Pinpoint the cell where the given text exists, returning its (x, y) midpoint coordinate. 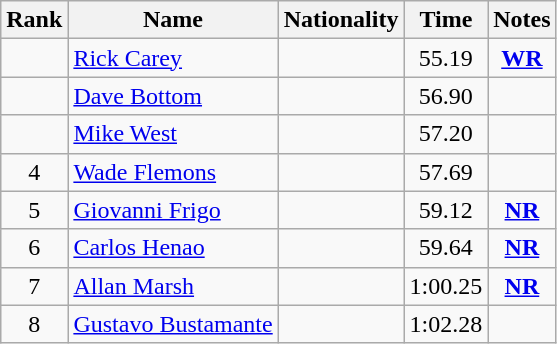
5 (34, 210)
Gustavo Bustamante (173, 324)
WR (522, 58)
Wade Flemons (173, 172)
59.12 (446, 210)
57.69 (446, 172)
1:02.28 (446, 324)
56.90 (446, 96)
8 (34, 324)
Notes (522, 20)
4 (34, 172)
Nationality (341, 20)
59.64 (446, 248)
7 (34, 286)
Rank (34, 20)
1:00.25 (446, 286)
Name (173, 20)
Mike West (173, 134)
55.19 (446, 58)
Allan Marsh (173, 286)
Dave Bottom (173, 96)
57.20 (446, 134)
Carlos Henao (173, 248)
6 (34, 248)
Time (446, 20)
Rick Carey (173, 58)
Giovanni Frigo (173, 210)
